Output the [X, Y] coordinate of the center of the cell containing the given text.  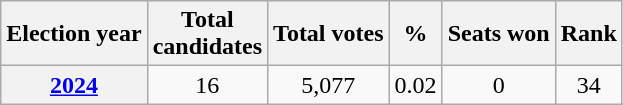
Election year [74, 34]
34 [588, 85]
16 [207, 85]
Totalcandidates [207, 34]
0 [498, 85]
Rank [588, 34]
Seats won [498, 34]
Total votes [329, 34]
5,077 [329, 85]
2024 [74, 85]
0.02 [416, 85]
% [416, 34]
